Return the [X, Y] coordinate for the center point of the cell that contains the specified text.  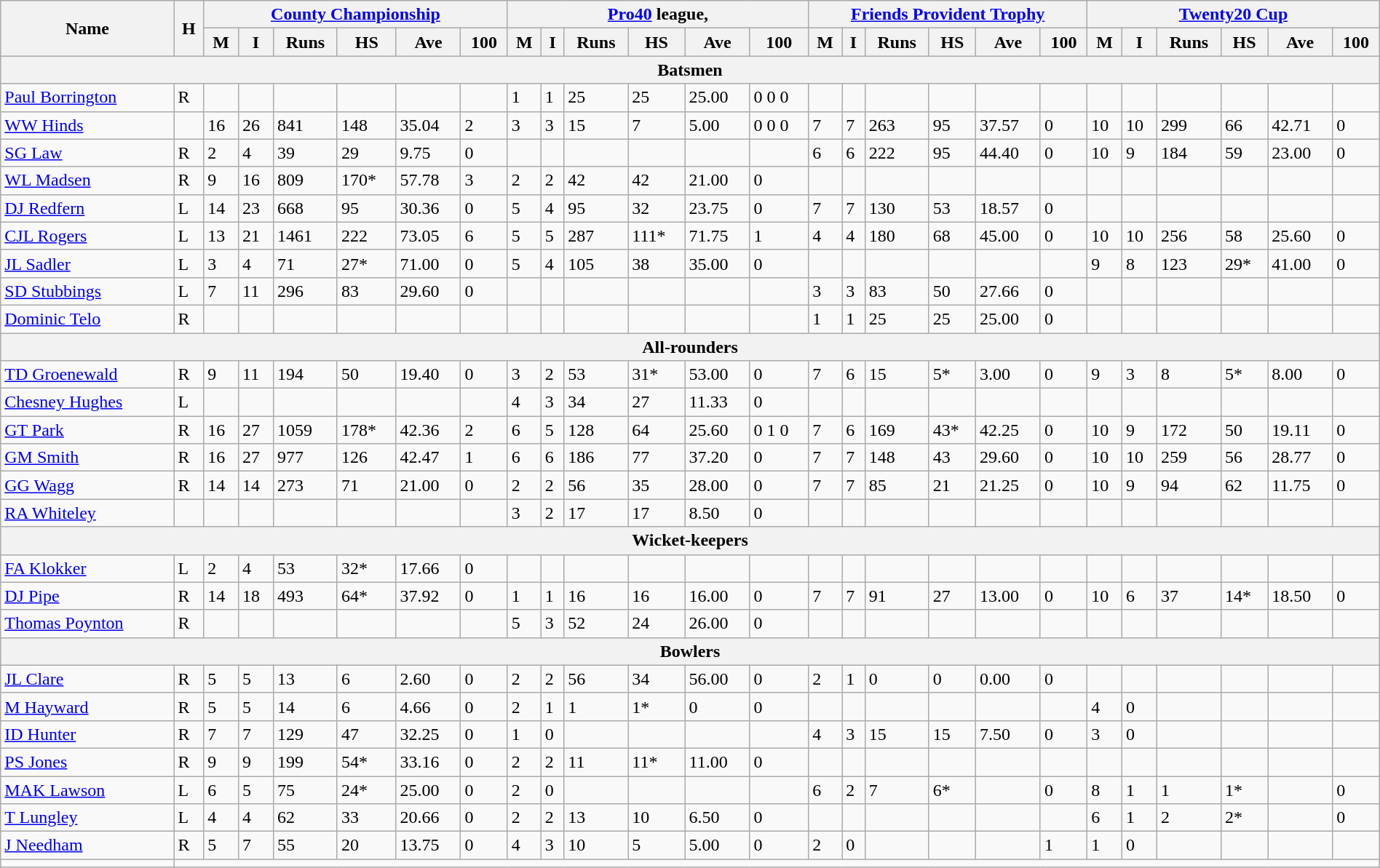
23.75 [718, 208]
13.00 [1009, 596]
FA Klokker [87, 568]
SD Stubbings [87, 291]
Batsmen [690, 70]
123 [1189, 263]
47 [367, 734]
Name [87, 28]
111* [657, 236]
64* [367, 596]
35.00 [718, 263]
T Lungley [87, 818]
0 1 0 [779, 430]
27.66 [1009, 291]
31* [657, 375]
RA Whiteley [87, 513]
20 [367, 845]
29 [367, 153]
296 [305, 291]
43 [952, 458]
Dominic Telo [87, 319]
128 [596, 430]
299 [1189, 125]
71.00 [428, 263]
PS Jones [87, 762]
37.57 [1009, 125]
30.36 [428, 208]
33.16 [428, 762]
Twenty20 Cup [1234, 15]
54* [367, 762]
42.36 [428, 430]
130 [897, 208]
1059 [305, 430]
Chesney Hughes [87, 402]
199 [305, 762]
TD Groenewald [87, 375]
37.92 [428, 596]
37 [1189, 596]
11* [657, 762]
29* [1244, 263]
7.50 [1009, 734]
WW Hinds [87, 125]
186 [596, 458]
20.66 [428, 818]
809 [305, 180]
91 [897, 596]
19.11 [1300, 430]
194 [305, 375]
57.78 [428, 180]
43* [952, 430]
26 [256, 125]
493 [305, 596]
45.00 [1009, 236]
18.57 [1009, 208]
11.75 [1300, 485]
16.00 [718, 596]
33 [367, 818]
32* [367, 568]
178* [367, 430]
668 [305, 208]
129 [305, 734]
GM Smith [87, 458]
24* [367, 789]
126 [367, 458]
9.75 [428, 153]
23.00 [1300, 153]
8.50 [718, 513]
SG Law [87, 153]
273 [305, 485]
42.47 [428, 458]
263 [897, 125]
73.05 [428, 236]
27* [367, 263]
68 [952, 236]
2* [1244, 818]
Bowlers [690, 651]
14* [1244, 596]
4.66 [428, 706]
DJ Redfern [87, 208]
94 [1189, 485]
3.00 [1009, 375]
85 [897, 485]
11.33 [718, 402]
105 [596, 263]
77 [657, 458]
184 [1189, 153]
55 [305, 845]
Friends Provident Trophy [948, 15]
11.00 [718, 762]
37.20 [718, 458]
32.25 [428, 734]
JL Sadler [87, 263]
All-rounders [690, 347]
GG Wagg [87, 485]
J Needham [87, 845]
28.00 [718, 485]
42.25 [1009, 430]
8.00 [1300, 375]
Wicket-keepers [690, 541]
259 [1189, 458]
WL Madsen [87, 180]
MAK Lawson [87, 789]
256 [1189, 236]
6.50 [718, 818]
56.00 [718, 679]
Pro40 league, [658, 15]
32 [657, 208]
18 [256, 596]
35 [657, 485]
977 [305, 458]
GT Park [87, 430]
21.25 [1009, 485]
170* [367, 180]
23 [256, 208]
17.66 [428, 568]
28.77 [1300, 458]
38 [657, 263]
35.04 [428, 125]
53.00 [718, 375]
ID Hunter [87, 734]
64 [657, 430]
172 [1189, 430]
58 [1244, 236]
M Hayward [87, 706]
66 [1244, 125]
26.00 [718, 624]
59 [1244, 153]
169 [897, 430]
41.00 [1300, 263]
County Championship [356, 15]
Thomas Poynton [87, 624]
44.40 [1009, 153]
75 [305, 789]
180 [897, 236]
24 [657, 624]
18.50 [1300, 596]
H [189, 28]
CJL Rogers [87, 236]
JL Clare [87, 679]
39 [305, 153]
841 [305, 125]
Paul Borrington [87, 97]
2.60 [428, 679]
1461 [305, 236]
19.40 [428, 375]
42.71 [1300, 125]
0.00 [1009, 679]
71.75 [718, 236]
287 [596, 236]
6* [952, 789]
DJ Pipe [87, 596]
52 [596, 624]
13.75 [428, 845]
